Capture the cell that displays the provided text and extract its (X, Y) central coordinate. 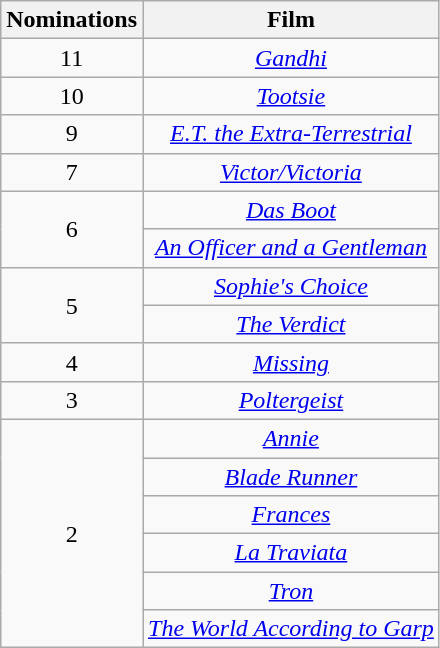
Blade Runner (290, 477)
The World According to Garp (290, 629)
E.T. the Extra-Terrestrial (290, 134)
Poltergeist (290, 400)
An Officer and a Gentleman (290, 248)
Film (290, 20)
6 (72, 229)
Tron (290, 591)
5 (72, 305)
Victor/Victoria (290, 172)
Nominations (72, 20)
Tootsie (290, 96)
Das Boot (290, 210)
11 (72, 58)
La Traviata (290, 553)
10 (72, 96)
4 (72, 362)
Annie (290, 438)
Sophie's Choice (290, 286)
Missing (290, 362)
Gandhi (290, 58)
9 (72, 134)
3 (72, 400)
The Verdict (290, 324)
7 (72, 172)
2 (72, 533)
Frances (290, 515)
